Capture the cell that displays the provided text and extract its (x, y) central coordinate. 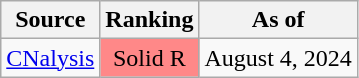
Ranking (150, 20)
Source (50, 20)
August 4, 2024 (278, 58)
Solid R (150, 58)
As of (278, 20)
CNalysis (50, 58)
